Pinpoint the cell where the given text exists, returning its [x, y] midpoint coordinate. 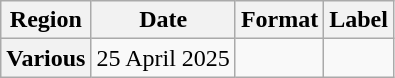
Label [359, 20]
Various [46, 58]
25 April 2025 [163, 58]
Format [279, 20]
Region [46, 20]
Date [163, 20]
